Pinpoint the cell where the given text exists, returning its (x, y) midpoint coordinate. 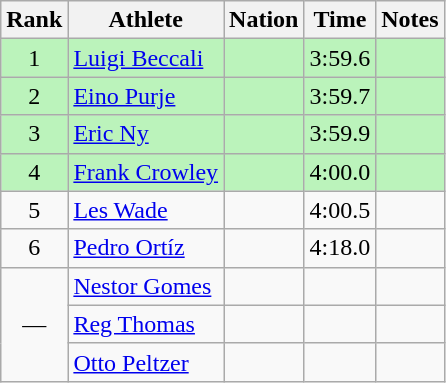
4 (34, 172)
Rank (34, 20)
Athlete (146, 20)
6 (34, 248)
Time (340, 20)
Pedro Ortíz (146, 248)
4:18.0 (340, 248)
4:00.0 (340, 172)
3:59.6 (340, 58)
Nestor Gomes (146, 286)
Otto Peltzer (146, 362)
Frank Crowley (146, 172)
1 (34, 58)
— (34, 324)
Eric Ny (146, 134)
3 (34, 134)
4:00.5 (340, 210)
Reg Thomas (146, 324)
Notes (410, 20)
5 (34, 210)
Nation (264, 20)
Les Wade (146, 210)
Eino Purje (146, 96)
Luigi Beccali (146, 58)
3:59.7 (340, 96)
3:59.9 (340, 134)
2 (34, 96)
